Return (X, Y) of the center of cell containing provided text 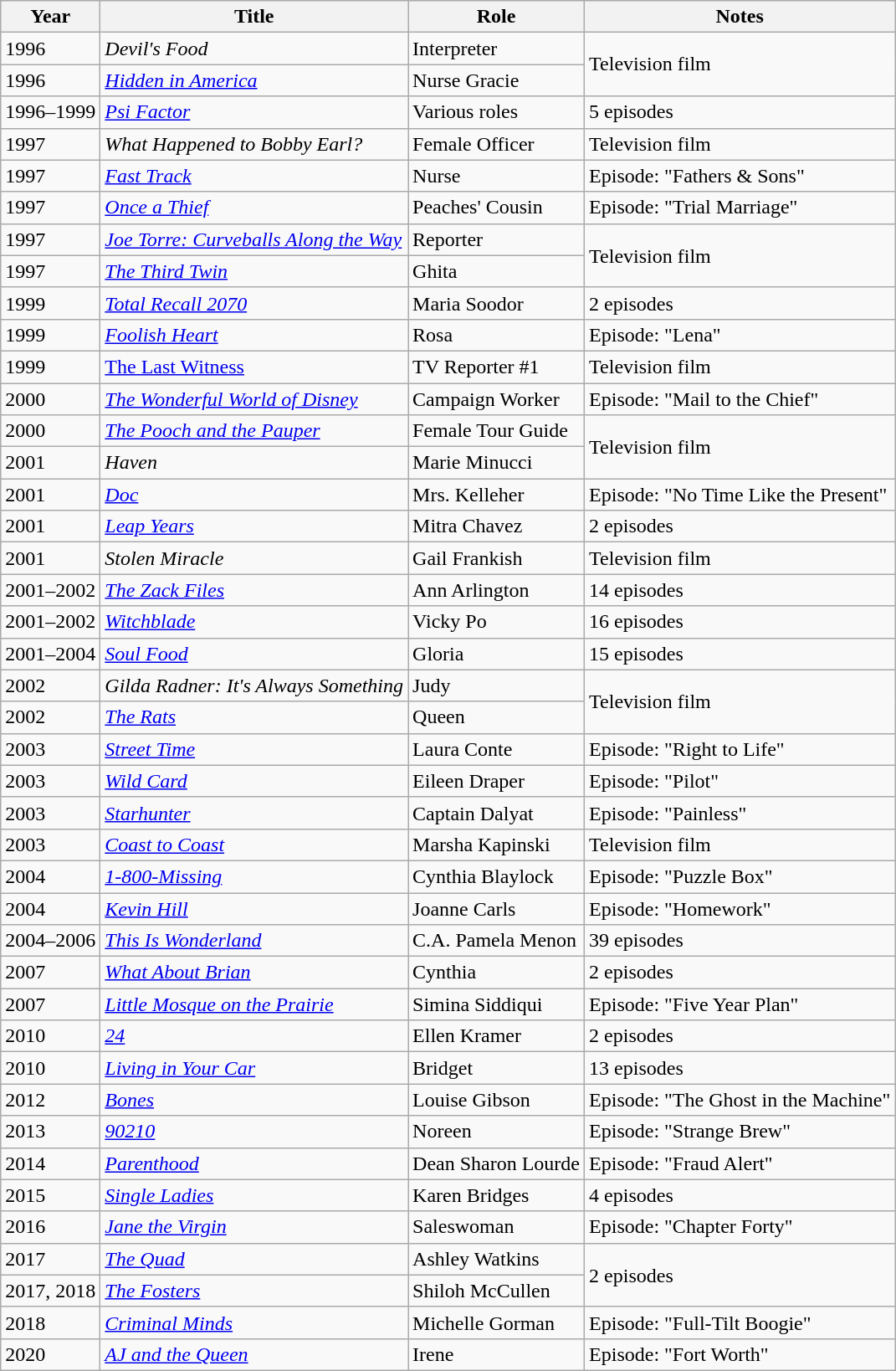
Psi Factor (254, 112)
Cynthia (497, 973)
90210 (254, 1132)
Interpreter (497, 49)
The Last Witness (254, 367)
Episode: "Chapter Forty" (740, 1227)
Bridget (497, 1068)
Leap Years (254, 526)
Coast to Coast (254, 845)
Bones (254, 1100)
The Rats (254, 717)
Doc (254, 495)
5 episodes (740, 112)
Female Tour Guide (497, 431)
Single Ladies (254, 1195)
What Happened to Bobby Earl? (254, 144)
2012 (50, 1100)
Episode: "The Ghost in the Machine" (740, 1100)
2013 (50, 1132)
Nurse Gracie (497, 80)
Various roles (497, 112)
Parenthood (254, 1163)
Little Mosque on the Prairie (254, 1004)
Noreen (497, 1132)
C.A. Pamela Menon (497, 941)
The Pooch and the Pauper (254, 431)
Kevin Hill (254, 908)
Gilda Radner: It's Always Something (254, 685)
Michelle Gorman (497, 1322)
Haven (254, 463)
2016 (50, 1227)
Episode: "Fraud Alert" (740, 1163)
Episode: "Trial Marriage" (740, 208)
Judy (497, 685)
Foolish Heart (254, 335)
Ann Arlington (497, 590)
Nurse (497, 176)
Peaches' Cousin (497, 208)
Witchblade (254, 622)
Episode: "Full-Tilt Boogie" (740, 1322)
Episode: "Lena" (740, 335)
The Zack Files (254, 590)
24 (254, 1036)
Ghita (497, 271)
Episode: "Right to Life" (740, 749)
Queen (497, 717)
Simina Siddiqui (497, 1004)
Joe Torre: Curveballs Along the Way (254, 239)
The Third Twin (254, 271)
2020 (50, 1354)
Episode: "Puzzle Box" (740, 876)
Captain Dalyat (497, 813)
Starhunter (254, 813)
39 episodes (740, 941)
1-800-Missing (254, 876)
2001–2004 (50, 654)
The Wonderful World of Disney (254, 399)
Ellen Kramer (497, 1036)
16 episodes (740, 622)
Total Recall 2070 (254, 303)
Laura Conte (497, 749)
The Fosters (254, 1291)
Gloria (497, 654)
TV Reporter #1 (497, 367)
Cynthia Blaylock (497, 876)
2015 (50, 1195)
Maria Soodor (497, 303)
Once a Thief (254, 208)
Marsha Kapinski (497, 845)
Role (497, 17)
Marie Minucci (497, 463)
Episode: "No Time Like the Present" (740, 495)
Episode: "Strange Brew" (740, 1132)
Saleswoman (497, 1227)
Episode: "Painless" (740, 813)
2014 (50, 1163)
Campaign Worker (497, 399)
Episode: "Five Year Plan" (740, 1004)
This Is Wonderland (254, 941)
Episode: "Pilot" (740, 781)
Louise Gibson (497, 1100)
Episode: "Fathers & Sons" (740, 176)
2004–2006 (50, 941)
Karen Bridges (497, 1195)
The Quad (254, 1259)
Eileen Draper (497, 781)
Rosa (497, 335)
Mitra Chavez (497, 526)
Mrs. Kelleher (497, 495)
AJ and the Queen (254, 1354)
Devil's Food (254, 49)
Living in Your Car (254, 1068)
Episode: "Homework" (740, 908)
14 episodes (740, 590)
Fast Track (254, 176)
Ashley Watkins (497, 1259)
Vicky Po (497, 622)
Hidden in America (254, 80)
Female Officer (497, 144)
Gail Frankish (497, 558)
2018 (50, 1322)
2017, 2018 (50, 1291)
Wild Card (254, 781)
Stolen Miracle (254, 558)
Shiloh McCullen (497, 1291)
Jane the Virgin (254, 1227)
Reporter (497, 239)
Episode: "Fort Worth" (740, 1354)
Episode: "Mail to the Chief" (740, 399)
1996–1999 (50, 112)
What About Brian (254, 973)
Soul Food (254, 654)
15 episodes (740, 654)
13 episodes (740, 1068)
Year (50, 17)
Joanne Carls (497, 908)
Dean Sharon Lourde (497, 1163)
Notes (740, 17)
Criminal Minds (254, 1322)
Irene (497, 1354)
Title (254, 17)
4 episodes (740, 1195)
2017 (50, 1259)
Street Time (254, 749)
